Output the [X, Y] coordinate of the center of the cell containing the given text.  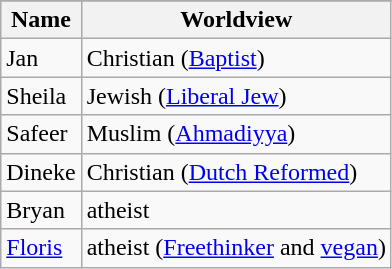
Christian (Baptist) [236, 58]
atheist [236, 210]
Jan [41, 58]
Worldview [236, 20]
atheist (Freethinker and vegan) [236, 248]
Christian (Dutch Reformed) [236, 172]
Sheila [41, 96]
Muslim (Ahmadiyya) [236, 134]
Floris [41, 248]
Bryan [41, 210]
Name [41, 20]
Dineke [41, 172]
Jewish (Liberal Jew) [236, 96]
Safeer [41, 134]
